For the text-containing cell, return its midpoint in (X, Y) coordinate format. 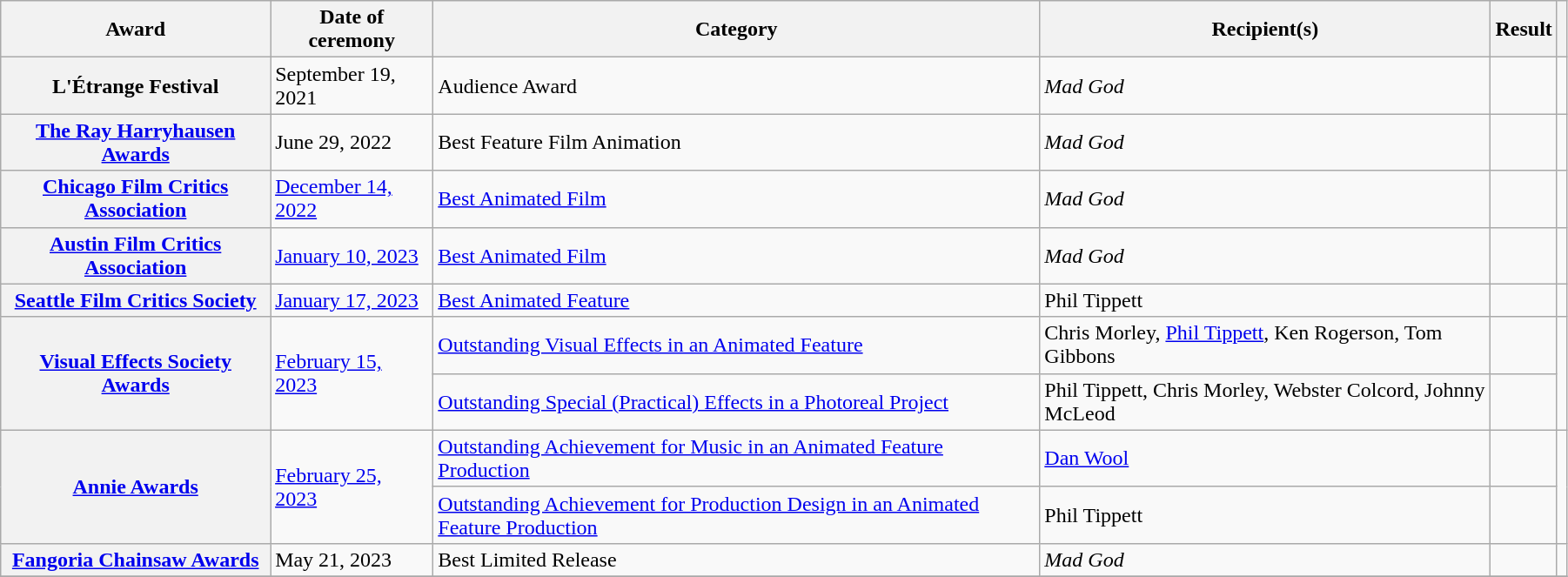
Category (736, 30)
Date of ceremony (352, 30)
Audience Award (736, 85)
Result (1524, 30)
Phil Tippett, Chris Morley, Webster Colcord, Johnny McLeod (1265, 402)
Austin Film Critics Association (136, 256)
Outstanding Achievement for Production Design in an Animated Feature Production (736, 515)
February 15, 2023 (352, 373)
Best Animated Feature (736, 300)
Outstanding Achievement for Music in an Animated Feature Production (736, 458)
Visual Effects Society Awards (136, 373)
Best Feature Film Animation (736, 143)
January 17, 2023 (352, 300)
The Ray Harryhausen Awards (136, 143)
Outstanding Visual Effects in an Animated Feature (736, 345)
May 21, 2023 (352, 560)
Chicago Film Critics Association (136, 198)
June 29, 2022 (352, 143)
Fangoria Chainsaw Awards (136, 560)
September 19, 2021 (352, 85)
Outstanding Special (Practical) Effects in a Photoreal Project (736, 402)
Award (136, 30)
Annie Awards (136, 486)
Seattle Film Critics Society (136, 300)
Dan Wool (1265, 458)
January 10, 2023 (352, 256)
L'Étrange Festival (136, 85)
Chris Morley, Phil Tippett, Ken Rogerson, Tom Gibbons (1265, 345)
February 25, 2023 (352, 486)
December 14, 2022 (352, 198)
Best Limited Release (736, 560)
Recipient(s) (1265, 30)
